Identify which cell holds the provided text, then report its [X, Y] central coordinate. 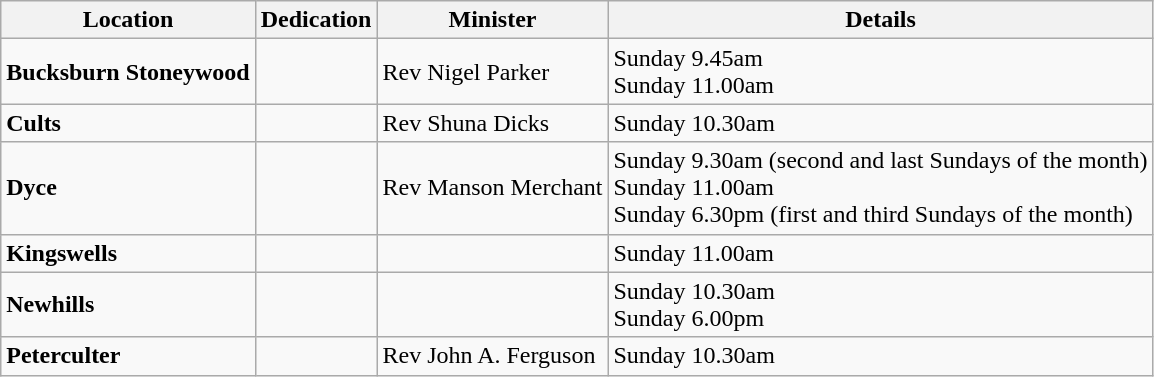
Sunday 11.00am [880, 253]
Cults [128, 123]
Rev John A. Ferguson [492, 356]
Bucksburn Stoneywood [128, 72]
Newhills [128, 304]
Sunday 9.30am (second and last Sundays of the month)Sunday 11.00amSunday 6.30pm (first and third Sundays of the month) [880, 188]
Details [880, 20]
Rev Nigel Parker [492, 72]
Rev Shuna Dicks [492, 123]
Dedication [316, 20]
Peterculter [128, 356]
Sunday 9.45amSunday 11.00am [880, 72]
Rev Manson Merchant [492, 188]
Location [128, 20]
Kingswells [128, 253]
Sunday 10.30amSunday 6.00pm [880, 304]
Dyce [128, 188]
Minister [492, 20]
